Locate the cell with the specified text and output its (X, Y) center coordinate. 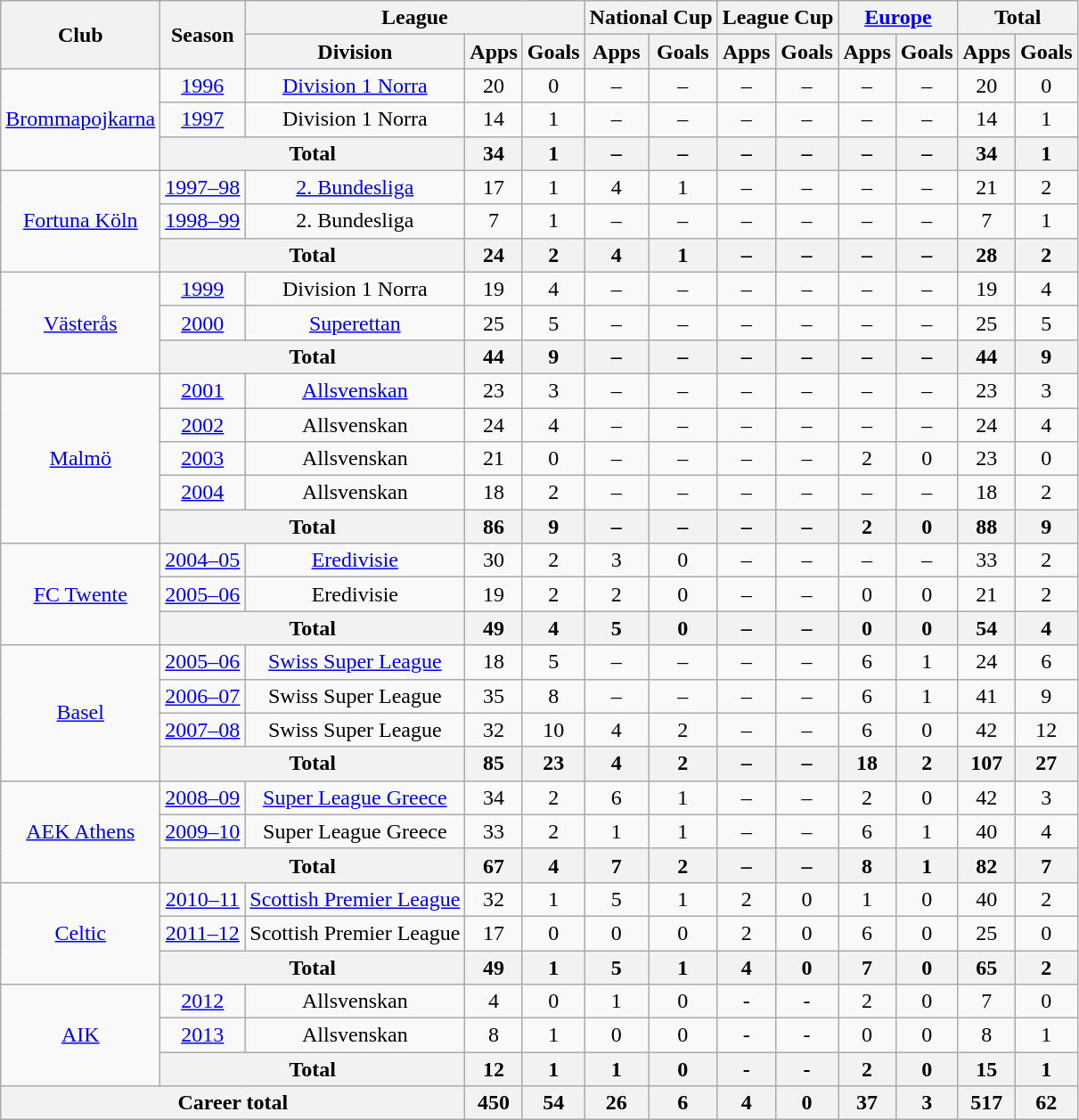
Europe (898, 18)
62 (1046, 1103)
26 (617, 1103)
27 (1046, 764)
Superettan (355, 323)
1998–99 (203, 221)
2002 (203, 425)
2001 (203, 390)
2004–05 (203, 560)
1996 (203, 86)
1999 (203, 289)
AEK Athens (80, 831)
League (415, 18)
2012 (203, 1001)
2007–08 (203, 730)
Club (80, 35)
1997 (203, 119)
2010–11 (203, 899)
37 (867, 1103)
450 (494, 1103)
82 (986, 865)
Västerås (80, 323)
86 (494, 527)
FC Twente (80, 594)
88 (986, 527)
Career total (233, 1103)
2006–07 (203, 696)
65 (986, 967)
2009–10 (203, 831)
Brommapojkarna (80, 119)
National Cup (650, 18)
1997–98 (203, 187)
2004 (203, 493)
2003 (203, 459)
30 (494, 560)
10 (553, 730)
2008–09 (203, 797)
Season (203, 35)
Celtic (80, 933)
2013 (203, 1035)
Division (355, 52)
2011–12 (203, 933)
35 (494, 696)
67 (494, 865)
28 (986, 255)
15 (986, 1069)
2000 (203, 323)
517 (986, 1103)
85 (494, 764)
41 (986, 696)
League Cup (778, 18)
107 (986, 764)
Malmö (80, 458)
Fortuna Köln (80, 221)
AIK (80, 1035)
Basel (80, 713)
